Provide the [x, y] coordinate of the cell's center where the given text is located.  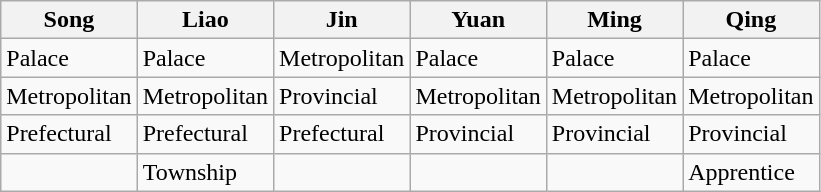
Yuan [478, 20]
Township [205, 172]
Apprentice [751, 172]
Liao [205, 20]
Ming [614, 20]
Qing [751, 20]
Song [69, 20]
Jin [342, 20]
